Capture the cell that displays the provided text and extract its [X, Y] central coordinate. 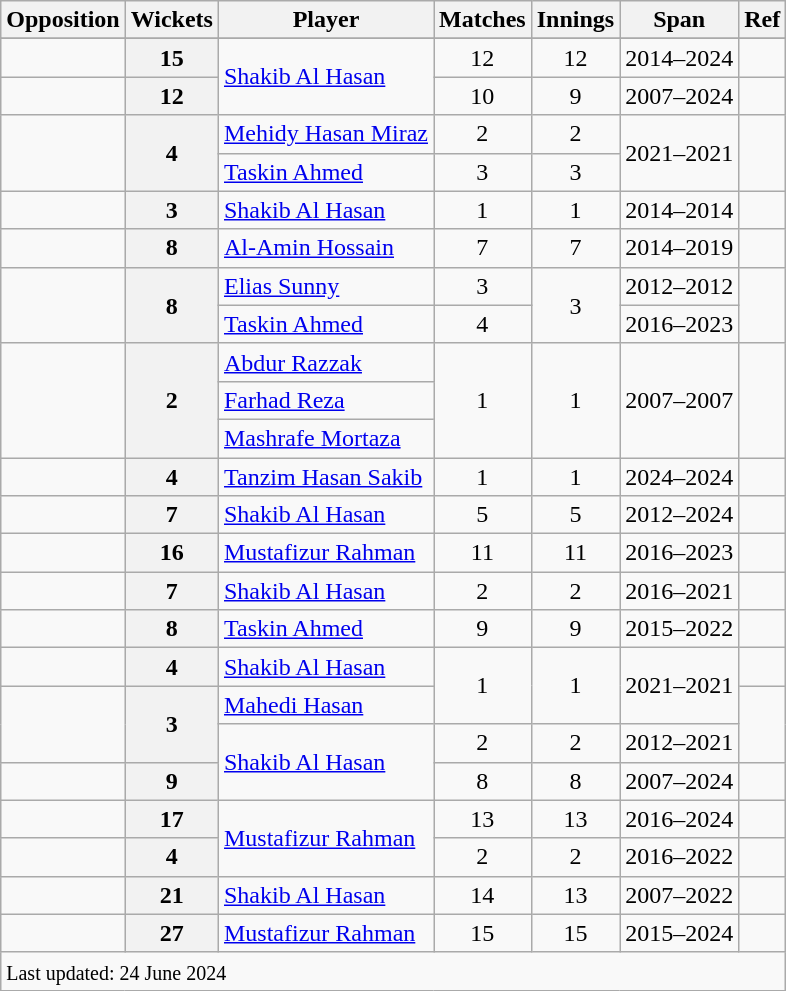
2012–2012 [680, 286]
Span [680, 20]
Farhad Reza [326, 400]
Last updated: 24 June 2024 [394, 971]
10 [483, 96]
27 [172, 933]
Elias Sunny [326, 286]
2007–2022 [680, 895]
2016–2021 [680, 591]
16 [172, 553]
14 [483, 895]
2007–2007 [680, 400]
2014–2019 [680, 248]
2015–2022 [680, 629]
Abdur Razzak [326, 362]
Mehidy Hasan Miraz [326, 134]
2014–2024 [680, 58]
2015–2024 [680, 933]
17 [172, 819]
2012–2021 [680, 743]
Al-Amin Hossain [326, 248]
Mahedi Hasan [326, 705]
2016–2022 [680, 857]
Player [326, 20]
Tanzim Hasan Sakib [326, 477]
2024–2024 [680, 477]
Ref [762, 20]
21 [172, 895]
Innings [575, 20]
2014–2014 [680, 210]
Matches [483, 20]
Mashrafe Mortaza [326, 438]
Wickets [172, 20]
2016–2024 [680, 819]
2012–2024 [680, 515]
Opposition [63, 20]
